Identify which cell holds the provided text, then report its [x, y] central coordinate. 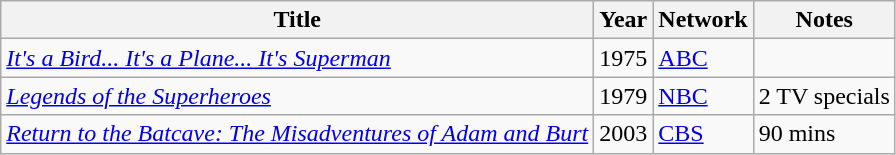
90 mins [824, 134]
Legends of the Superheroes [298, 96]
2003 [624, 134]
CBS [703, 134]
Title [298, 20]
Notes [824, 20]
Network [703, 20]
2 TV specials [824, 96]
NBC [703, 96]
1979 [624, 96]
1975 [624, 58]
Return to the Batcave: The Misadventures of Adam and Burt [298, 134]
ABC [703, 58]
Year [624, 20]
It's a Bird... It's a Plane... It's Superman [298, 58]
